Provide the [X, Y] coordinate of the cell's center where the given text is located.  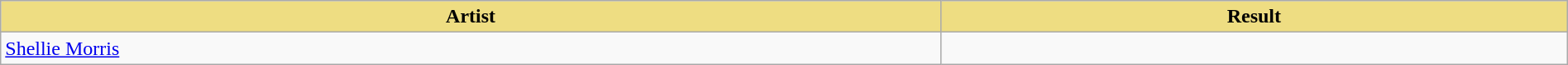
Artist [471, 17]
Shellie Morris [471, 48]
Result [1254, 17]
